Find where the given text appears and provide that cell's center as [X, Y] coordinate. 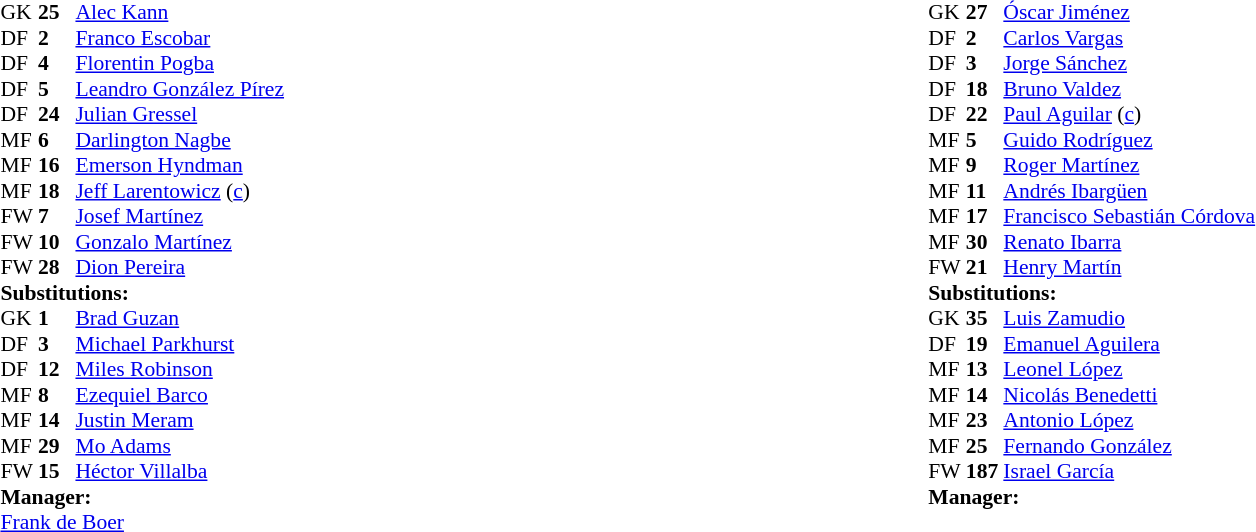
Roger Martínez [1129, 165]
15 [57, 471]
1 [57, 319]
13 [985, 369]
Óscar Jiménez [1129, 13]
7 [57, 217]
17 [985, 217]
Nicolás Benedetti [1129, 395]
Guido Rodríguez [1129, 140]
10 [57, 242]
Gonzalo Martínez [180, 242]
8 [57, 395]
Darlington Nagbe [180, 140]
30 [985, 242]
Renato Ibarra [1129, 242]
6 [57, 140]
19 [985, 344]
Justin Meram [180, 421]
24 [57, 115]
Alec Kann [180, 13]
Mo Adams [180, 446]
Ezequiel Barco [180, 395]
Antonio López [1129, 421]
Franco Escobar [180, 38]
22 [985, 115]
Julian Gressel [180, 115]
Emerson Hyndman [180, 165]
27 [985, 13]
Brad Guzan [180, 319]
Carlos Vargas [1129, 38]
Israel García [1129, 471]
4 [57, 63]
Leandro González Pírez [180, 89]
35 [985, 319]
Andrés Ibargüen [1129, 191]
Francisco Sebastián Córdova [1129, 217]
Florentin Pogba [180, 63]
Luis Zamudio [1129, 319]
21 [985, 267]
9 [985, 165]
Jeff Larentowicz (c) [180, 191]
28 [57, 267]
12 [57, 369]
Leonel López [1129, 369]
Jorge Sánchez [1129, 63]
Bruno Valdez [1129, 89]
16 [57, 165]
Emanuel Aguilera [1129, 344]
Héctor Villalba [180, 471]
11 [985, 191]
Dion Pereira [180, 267]
Josef Martínez [180, 217]
Henry Martín [1129, 267]
29 [57, 446]
Paul Aguilar (c) [1129, 115]
Michael Parkhurst [180, 344]
Miles Robinson [180, 369]
187 [985, 471]
Fernando González [1129, 446]
23 [985, 421]
